Output the [x, y] coordinate of the center of the cell containing the given text.  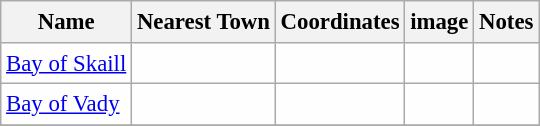
Bay of Skaill [66, 62]
Name [66, 22]
Notes [506, 22]
image [440, 22]
Coordinates [340, 22]
Nearest Town [204, 22]
Bay of Vady [66, 104]
